Determine the (X, Y) coordinate at the center of the cell enclosing the given text.  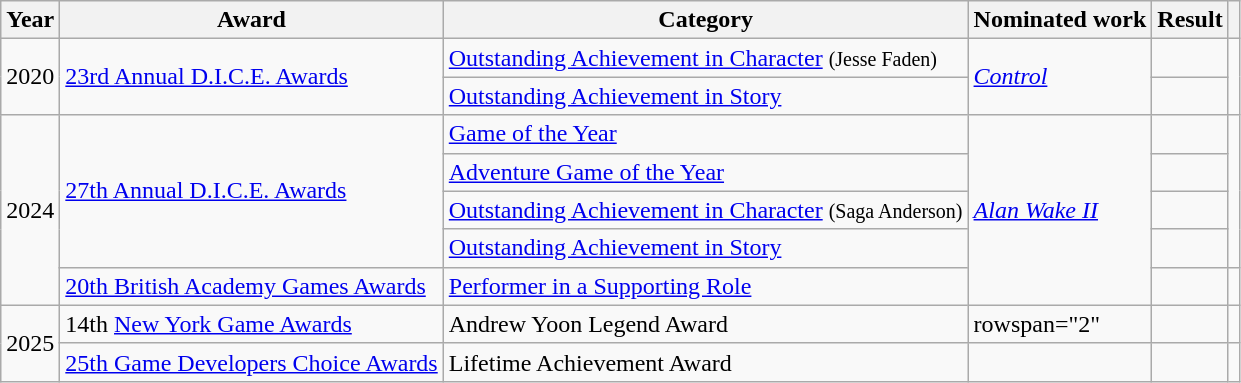
Year (30, 20)
Alan Wake II (1060, 210)
Andrew Yoon Legend Award (706, 324)
Outstanding Achievement in Character (Jesse Faden) (706, 58)
14th New York Game Awards (252, 324)
23rd Annual D.I.C.E. Awards (252, 77)
Control (1060, 77)
Game of the Year (706, 134)
20th British Academy Games Awards (252, 286)
27th Annual D.I.C.E. Awards (252, 191)
Lifetime Achievement Award (706, 362)
Performer in a Supporting Role (706, 286)
25th Game Developers Choice Awards (252, 362)
Award (252, 20)
Category (706, 20)
Outstanding Achievement in Character (Saga Anderson) (706, 210)
2024 (30, 210)
2025 (30, 343)
Nominated work (1060, 20)
Adventure Game of the Year (706, 172)
rowspan="2" (1060, 324)
Result (1190, 20)
2020 (30, 77)
